Find where the given text appears and provide that cell's center as (X, Y) coordinate. 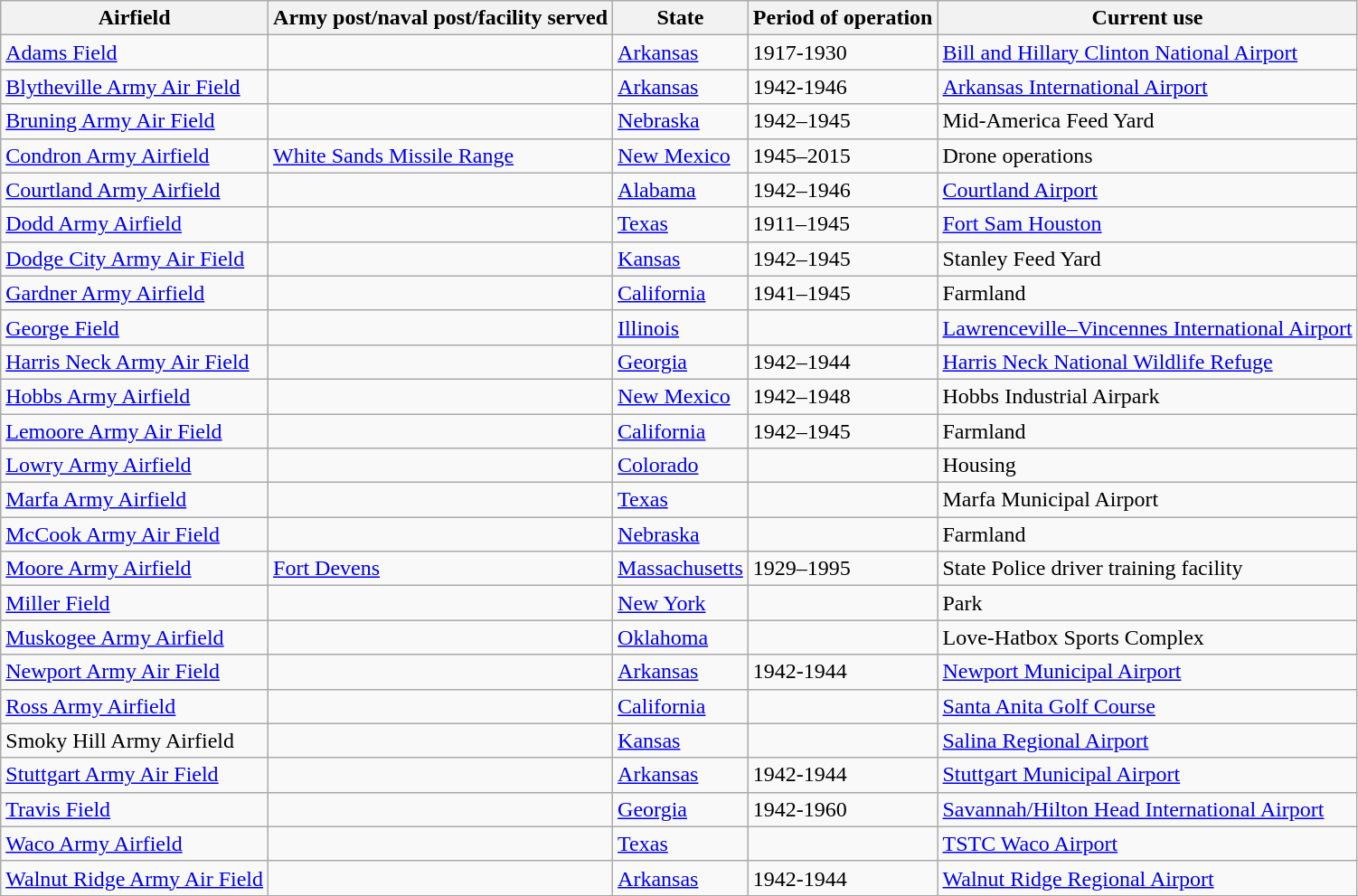
Adams Field (135, 52)
Gardner Army Airfield (135, 293)
Massachusetts (681, 569)
Dodd Army Airfield (135, 224)
Walnut Ridge Regional Airport (1147, 878)
Drone operations (1147, 156)
Courtland Airport (1147, 190)
Hobbs Army Airfield (135, 396)
Harris Neck National Wildlife Refuge (1147, 362)
Lemoore Army Air Field (135, 431)
Period of operation (843, 18)
Hobbs Industrial Airpark (1147, 396)
Lowry Army Airfield (135, 466)
Newport Army Air Field (135, 672)
Bruning Army Air Field (135, 121)
Moore Army Airfield (135, 569)
Illinois (681, 327)
Bill and Hillary Clinton National Airport (1147, 52)
Muskogee Army Airfield (135, 637)
Housing (1147, 466)
1945–2015 (843, 156)
Current use (1147, 18)
State (681, 18)
Stanley Feed Yard (1147, 259)
McCook Army Air Field (135, 534)
Airfield (135, 18)
Army post/naval post/facility served (441, 18)
1942-1946 (843, 87)
Dodge City Army Air Field (135, 259)
Love-Hatbox Sports Complex (1147, 637)
Arkansas International Airport (1147, 87)
Lawrenceville–Vincennes International Airport (1147, 327)
1942–1944 (843, 362)
Smoky Hill Army Airfield (135, 740)
Courtland Army Airfield (135, 190)
1917-1930 (843, 52)
Harris Neck Army Air Field (135, 362)
1941–1945 (843, 293)
Mid-America Feed Yard (1147, 121)
Waco Army Airfield (135, 844)
1942–1948 (843, 396)
1942–1946 (843, 190)
1942-1960 (843, 809)
Marfa Municipal Airport (1147, 500)
Travis Field (135, 809)
Colorado (681, 466)
Savannah/Hilton Head International Airport (1147, 809)
Miller Field (135, 603)
Newport Municipal Airport (1147, 672)
George Field (135, 327)
Alabama (681, 190)
Stuttgart Army Air Field (135, 775)
Walnut Ridge Army Air Field (135, 878)
Oklahoma (681, 637)
Salina Regional Airport (1147, 740)
Stuttgart Municipal Airport (1147, 775)
New York (681, 603)
Park (1147, 603)
1911–1945 (843, 224)
Marfa Army Airfield (135, 500)
1929–1995 (843, 569)
TSTC Waco Airport (1147, 844)
Blytheville Army Air Field (135, 87)
Santa Anita Golf Course (1147, 706)
Ross Army Airfield (135, 706)
Fort Devens (441, 569)
Fort Sam Houston (1147, 224)
White Sands Missile Range (441, 156)
State Police driver training facility (1147, 569)
Condron Army Airfield (135, 156)
